From the cell containing the given text, extract its center point as [x, y] coordinate. 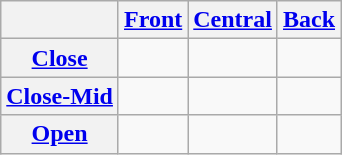
Central [233, 20]
Open [60, 134]
Close-Mid [60, 96]
Close [60, 58]
Back [308, 20]
Front [152, 20]
